From the cell containing the given text, extract its center point as (X, Y) coordinate. 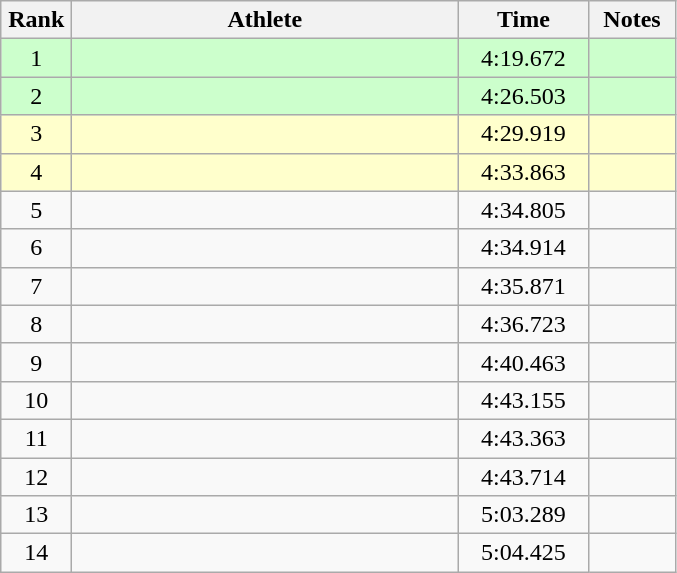
4:35.871 (524, 286)
4 (36, 172)
4:19.672 (524, 58)
5:04.425 (524, 553)
5:03.289 (524, 515)
12 (36, 477)
Athlete (265, 20)
7 (36, 286)
14 (36, 553)
4:43.714 (524, 477)
13 (36, 515)
Notes (632, 20)
1 (36, 58)
4:34.914 (524, 248)
4:43.155 (524, 400)
4:40.463 (524, 362)
4:33.863 (524, 172)
2 (36, 96)
3 (36, 134)
6 (36, 248)
Rank (36, 20)
4:34.805 (524, 210)
4:43.363 (524, 438)
4:36.723 (524, 324)
9 (36, 362)
4:26.503 (524, 96)
10 (36, 400)
Time (524, 20)
4:29.919 (524, 134)
5 (36, 210)
11 (36, 438)
8 (36, 324)
